Locate the cell with the specified text and output its (X, Y) center coordinate. 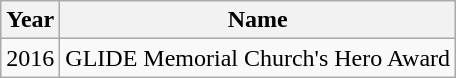
GLIDE Memorial Church's Hero Award (258, 58)
2016 (30, 58)
Name (258, 20)
Year (30, 20)
